For the text-containing cell, return its midpoint in [x, y] coordinate format. 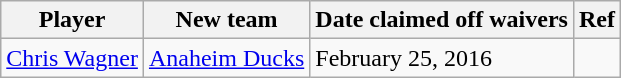
Chris Wagner [72, 58]
Ref [596, 20]
New team [226, 20]
Date claimed off waivers [442, 20]
Player [72, 20]
February 25, 2016 [442, 58]
Anaheim Ducks [226, 58]
